Find where the given text appears and provide that cell's center as (X, Y) coordinate. 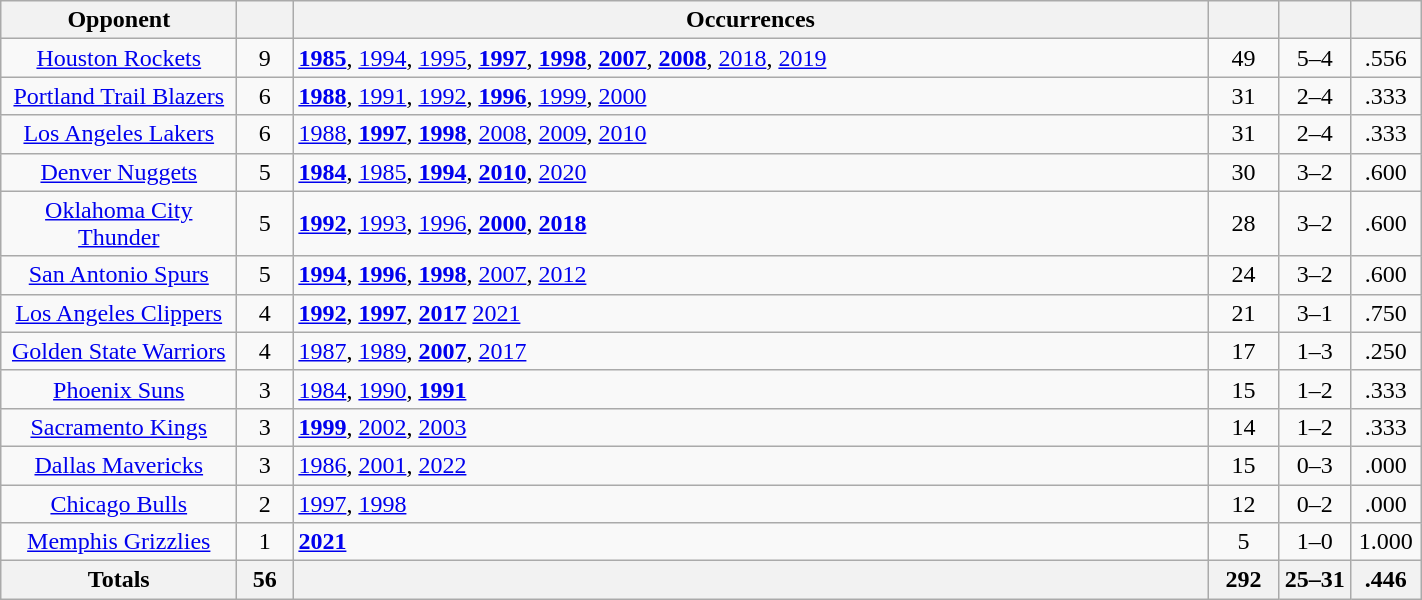
Sacramento Kings (119, 427)
17 (1244, 351)
30 (1244, 172)
1988, 1997, 1998, 2008, 2009, 2010 (750, 134)
Denver Nuggets (119, 172)
.556 (1386, 58)
Dallas Mavericks (119, 465)
1992, 1993, 1996, 2000, 2018 (750, 224)
Chicago Bulls (119, 503)
14 (1244, 427)
Occurrences (750, 20)
12 (1244, 503)
49 (1244, 58)
1–3 (1314, 351)
1984, 1990, 1991 (750, 389)
2021 (750, 542)
1986, 2001, 2022 (750, 465)
1–0 (1314, 542)
1999, 2002, 2003 (750, 427)
1 (265, 542)
.446 (1386, 580)
Los Angeles Lakers (119, 134)
1987, 1989, 2007, 2017 (750, 351)
0–3 (1314, 465)
292 (1244, 580)
5–4 (1314, 58)
1997, 1998 (750, 503)
56 (265, 580)
.250 (1386, 351)
Totals (119, 580)
3–1 (1314, 313)
Houston Rockets (119, 58)
2 (265, 503)
24 (1244, 275)
Los Angeles Clippers (119, 313)
1994, 1996, 1998, 2007, 2012 (750, 275)
Oklahoma City Thunder (119, 224)
1985, 1994, 1995, 1997, 1998, 2007, 2008, 2018, 2019 (750, 58)
0–2 (1314, 503)
21 (1244, 313)
Golden State Warriors (119, 351)
San Antonio Spurs (119, 275)
Portland Trail Blazers (119, 96)
25–31 (1314, 580)
Opponent (119, 20)
1.000 (1386, 542)
9 (265, 58)
28 (1244, 224)
Memphis Grizzlies (119, 542)
.750 (1386, 313)
1984, 1985, 1994, 2010, 2020 (750, 172)
1992, 1997, 2017 2021 (750, 313)
1988, 1991, 1992, 1996, 1999, 2000 (750, 96)
Phoenix Suns (119, 389)
